Output the (X, Y) coordinate of the center of the cell containing the given text.  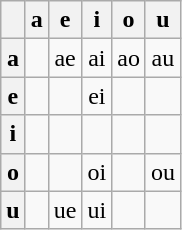
ue (65, 210)
ai (97, 58)
au (162, 58)
ao (129, 58)
ui (97, 210)
ou (162, 172)
oi (97, 172)
ae (65, 58)
ei (97, 96)
